Pinpoint the cell where the given text exists, returning its (x, y) midpoint coordinate. 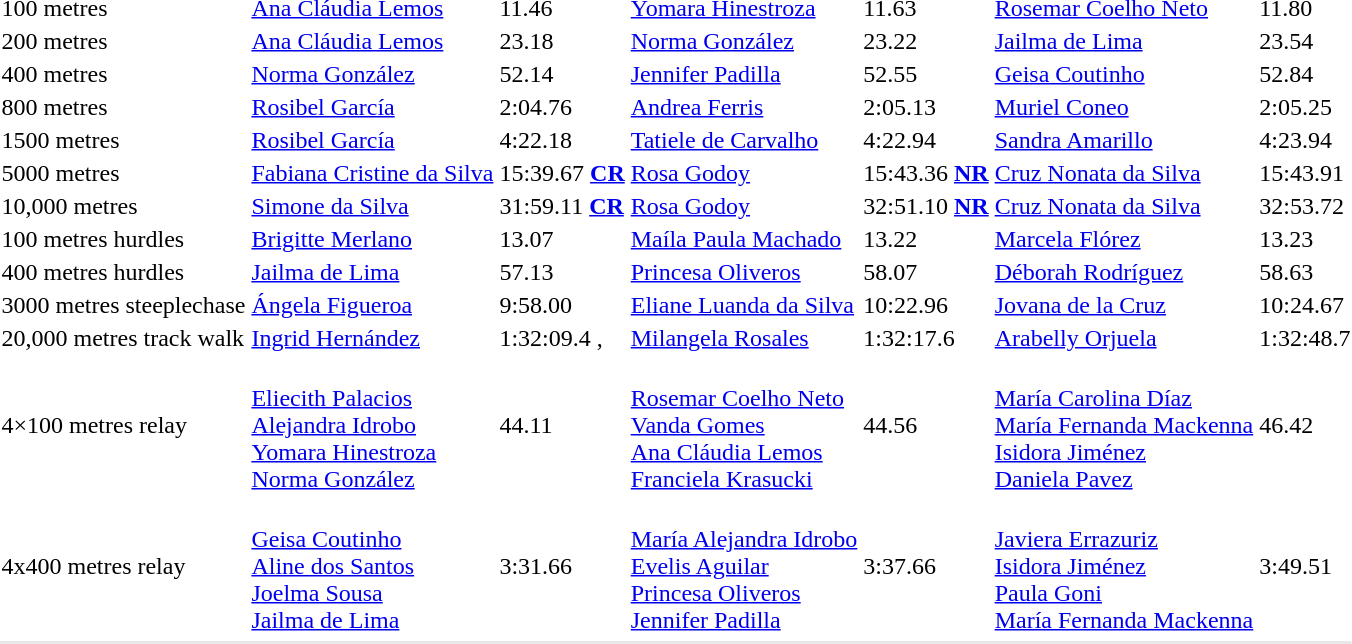
Arabelly Orjuela (1124, 338)
3000 metres steeplechase (124, 305)
4:22.94 (926, 140)
58.63 (1305, 272)
9:58.00 (562, 305)
2:05.25 (1305, 107)
15:39.67 CR (562, 173)
Fabiana Cristine da Silva (372, 173)
Jennifer Padilla (744, 74)
10:24.67 (1305, 305)
Tatiele de Carvalho (744, 140)
Marcela Flórez (1124, 239)
13.22 (926, 239)
10:22.96 (926, 305)
400 metres (124, 74)
23.54 (1305, 41)
3:31.66 (562, 566)
800 metres (124, 107)
Ángela Figueroa (372, 305)
Brigitte Merlano (372, 239)
María Alejandra IdroboEvelis AguilarPrincesa OliverosJennifer Padilla (744, 566)
3:49.51 (1305, 566)
4×100 metres relay (124, 425)
Déborah Rodríguez (1124, 272)
Geisa CoutinhoAline dos SantosJoelma SousaJailma de Lima (372, 566)
32:51.10 NR (926, 206)
13.23 (1305, 239)
13.07 (562, 239)
1:32:09.4 , (562, 338)
52.55 (926, 74)
5000 metres (124, 173)
23.18 (562, 41)
1:32:17.6 (926, 338)
Simone da Silva (372, 206)
46.42 (1305, 425)
Jovana de la Cruz (1124, 305)
44.11 (562, 425)
10,000 metres (124, 206)
Rosemar Coelho NetoVanda GomesAna Cláudia LemosFranciela Krasucki (744, 425)
2:04.76 (562, 107)
23.22 (926, 41)
2:05.13 (926, 107)
4x400 metres relay (124, 566)
María Carolina DíazMaría Fernanda MackennaIsidora JiménezDaniela Pavez (1124, 425)
Ingrid Hernández (372, 338)
Javiera ErrazurizIsidora JiménezPaula GoniMaría Fernanda Mackenna (1124, 566)
200 metres (124, 41)
Eliane Luanda da Silva (744, 305)
400 metres hurdles (124, 272)
Princesa Oliveros (744, 272)
100 metres hurdles (124, 239)
58.07 (926, 272)
57.13 (562, 272)
Sandra Amarillo (1124, 140)
Geisa Coutinho (1124, 74)
4:22.18 (562, 140)
1500 metres (124, 140)
3:37.66 (926, 566)
15:43.36 NR (926, 173)
Eliecith PalaciosAlejandra IdroboYomara HinestrozaNorma González (372, 425)
4:23.94 (1305, 140)
1:32:48.7 (1305, 338)
52.84 (1305, 74)
Andrea Ferris (744, 107)
20,000 metres track walk (124, 338)
44.56 (926, 425)
Ana Cláudia Lemos (372, 41)
52.14 (562, 74)
Maíla Paula Machado (744, 239)
31:59.11 CR (562, 206)
32:53.72 (1305, 206)
Muriel Coneo (1124, 107)
15:43.91 (1305, 173)
Milangela Rosales (744, 338)
